Provide the [x, y] coordinate of the cell's center where the given text is located.  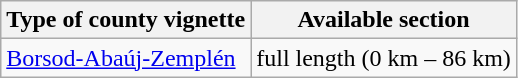
full length (0 km – 86 km) [384, 58]
Available section [384, 20]
Type of county vignette [126, 20]
Borsod-Abaúj-Zemplén [126, 58]
